Output the [X, Y] coordinate of the center of the cell containing the given text.  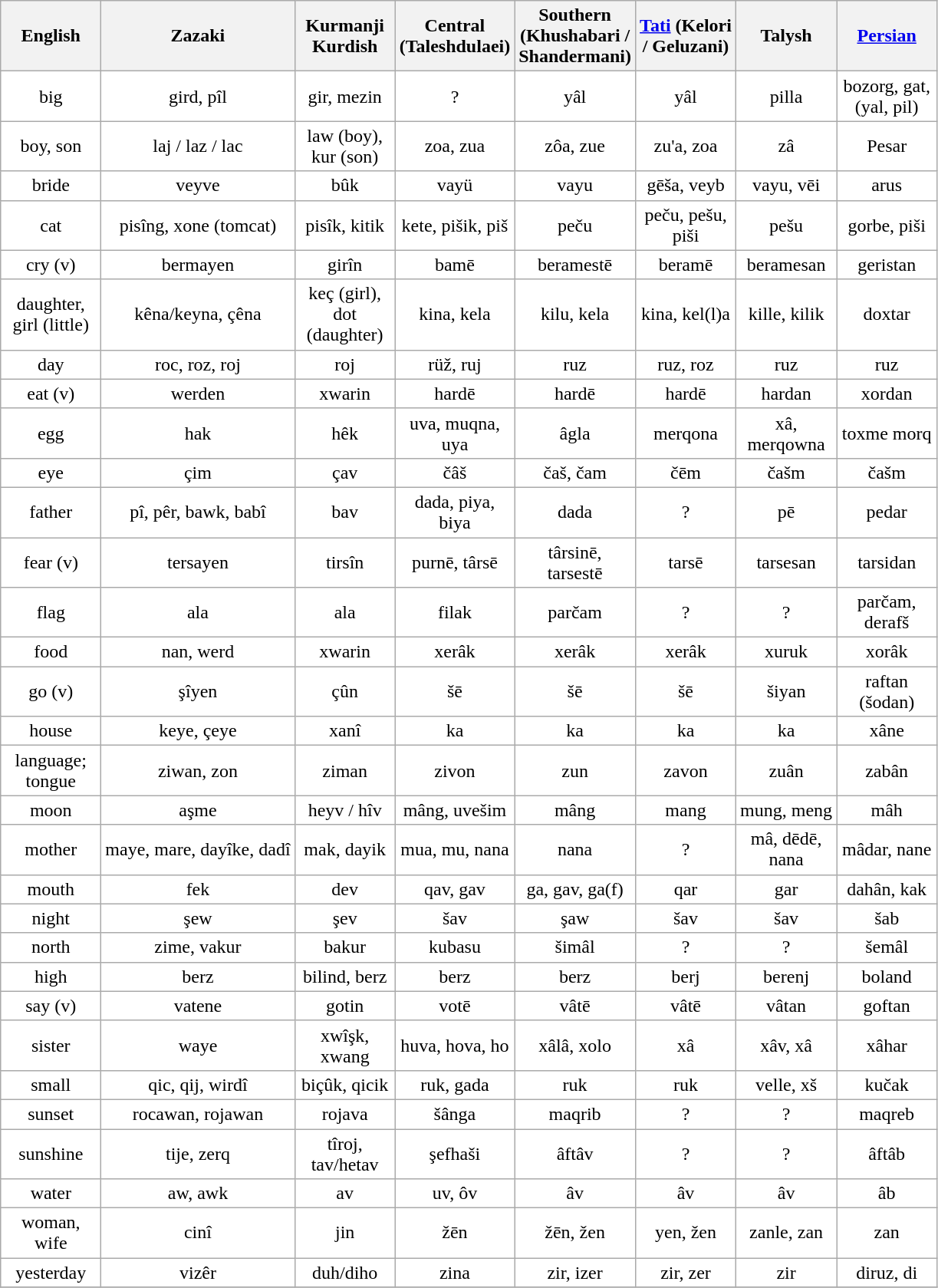
čaš, čam [575, 473]
dev [345, 889]
Kurmanji Kurdish [345, 36]
mother [51, 850]
zina [455, 1273]
merqona [686, 433]
šimâl [575, 947]
kêna/keyna, çêna [198, 315]
şev [345, 918]
English [51, 36]
berenj [787, 977]
woman, wife [51, 1234]
bilind, berz [345, 977]
âgla [575, 433]
high [51, 977]
bakur [345, 947]
big [51, 97]
zan [887, 1234]
small [51, 1085]
čēm [686, 473]
šemâl [887, 947]
pî, pêr, bawk, babî [198, 512]
north [51, 947]
parčam, derafš [887, 612]
werden [198, 394]
berj [686, 977]
qar [686, 889]
âftâb [887, 1154]
rüž, ruj [455, 364]
pešu [787, 226]
âb [887, 1194]
bûk [345, 186]
pisîk, kitik [345, 226]
zun [575, 770]
şîyen [198, 692]
şew [198, 918]
tirsîn [345, 562]
beramesan [787, 265]
zir, zer [686, 1273]
pisîng, xone (tomcat) [198, 226]
vayü [455, 186]
boy, son [51, 146]
pedar [887, 512]
peču, pešu, piši [686, 226]
šab [887, 918]
mâng [575, 810]
zir [787, 1273]
egg [51, 433]
sunshine [51, 1154]
raftan (šodan) [887, 692]
pilla [787, 97]
gotin [345, 1006]
dahân, kak [887, 889]
boland [887, 977]
beramē [686, 265]
sister [51, 1045]
Persian [887, 36]
goftan [887, 1006]
say (v) [51, 1006]
zu'a, zoa [686, 146]
vatene [198, 1006]
zir, izer [575, 1273]
xâ, merqowna [787, 433]
gorbe, piši [887, 226]
rojava [345, 1114]
zabân [887, 770]
gēša, veyb [686, 186]
hêk [345, 433]
law (boy), kur (son) [345, 146]
tarsidan [887, 562]
girîn [345, 265]
Central (Taleshdulaei) [455, 36]
pē [787, 512]
bamē [455, 265]
geristan [887, 265]
vizêr [198, 1273]
arus [887, 186]
mua, mu, nana [455, 850]
bav [345, 512]
kina, kel(l)a [686, 315]
xâ [686, 1045]
gird, pîl [198, 97]
daughter, girl (little) [51, 315]
mâng, uvešim [455, 810]
hak [198, 433]
tije, zerq [198, 1154]
cry (v) [51, 265]
xâhar [887, 1045]
kilu, kela [575, 315]
xâlâ, xolo [575, 1045]
filak [455, 612]
maqrib [575, 1114]
šiyan [787, 692]
zôa, zue [575, 146]
uva, muqna, uya [455, 433]
keye, çeye [198, 731]
ziman [345, 770]
father [51, 512]
aw, awk [198, 1194]
diruz, di [887, 1273]
fek [198, 889]
mâdar, nane [887, 850]
mâ, dēdē, nana [787, 850]
šânga [455, 1114]
vayu [575, 186]
zivon [455, 770]
Talysh [787, 36]
fear (v) [51, 562]
qav, gav [455, 889]
zavon [686, 770]
jin [345, 1234]
purnē, târsē [455, 562]
ruz, roz [686, 364]
xordan [887, 394]
maye, mare, dayîke, dadî [198, 850]
nana [575, 850]
eat (v) [51, 394]
čâš [455, 473]
Tati (Kelori / Geluzani) [686, 36]
yen, žen [686, 1234]
toxme morq [887, 433]
food [51, 652]
dada, piya, biya [455, 512]
žēn [455, 1234]
xorâk [887, 652]
žēn, žen [575, 1234]
dada [575, 512]
zoa, zua [455, 146]
çûn [345, 692]
heyv / hîv [345, 810]
go (v) [51, 692]
cinî [198, 1234]
çim [198, 473]
zâ [787, 146]
tîroj, tav/hetav [345, 1154]
mouth [51, 889]
vâtan [787, 1006]
mak, dayik [345, 850]
bermayen [198, 265]
huva, hova, ho [455, 1045]
kubasu [455, 947]
day [51, 364]
xuruk [787, 652]
waye [198, 1045]
şefhaši [455, 1154]
keç (girl), dot (daughter) [345, 315]
şaw [575, 918]
av [345, 1194]
moon [51, 810]
biçûk, qicik [345, 1085]
kille, kilik [787, 315]
rocawan, rojawan [198, 1114]
xâne [887, 731]
peču [575, 226]
vayu, vēi [787, 186]
cat [51, 226]
water [51, 1194]
zuân [787, 770]
night [51, 918]
eye [51, 473]
velle, xš [787, 1085]
gir, mezin [345, 97]
parčam [575, 612]
tersayen [198, 562]
Zazaki [198, 36]
duh/diho [345, 1273]
bozorg, gat, (yal, pil) [887, 97]
ruk, gada [455, 1085]
zanle, zan [787, 1234]
qic, qij, wirdî [198, 1085]
maqreb [887, 1114]
Southern (Khushabari / Shandermani) [575, 36]
mung, meng [787, 810]
ziwan, zon [198, 770]
roc, roz, roj [198, 364]
mâh [887, 810]
kina, kela [455, 315]
hardan [787, 394]
Pesar [887, 146]
tarsē [686, 562]
uv, ôv [455, 1194]
aşme [198, 810]
veyve [198, 186]
sunset [51, 1114]
çav [345, 473]
xanî [345, 731]
kučak [887, 1085]
nan, werd [198, 652]
mang [686, 810]
xâv, xâ [787, 1045]
ga, gav, ga(f) [575, 889]
xwîşk, xwang [345, 1045]
tarsesan [787, 562]
beramestē [575, 265]
yesterday [51, 1273]
laj / laz / lac [198, 146]
flag [51, 612]
târsinē, tarsestē [575, 562]
zime, vakur [198, 947]
âftâv [575, 1154]
votē [455, 1006]
house [51, 731]
gar [787, 889]
roj [345, 364]
kete, pišik, piš [455, 226]
language; tongue [51, 770]
bride [51, 186]
doxtar [887, 315]
